Identify which cell holds the provided text, then report its [X, Y] central coordinate. 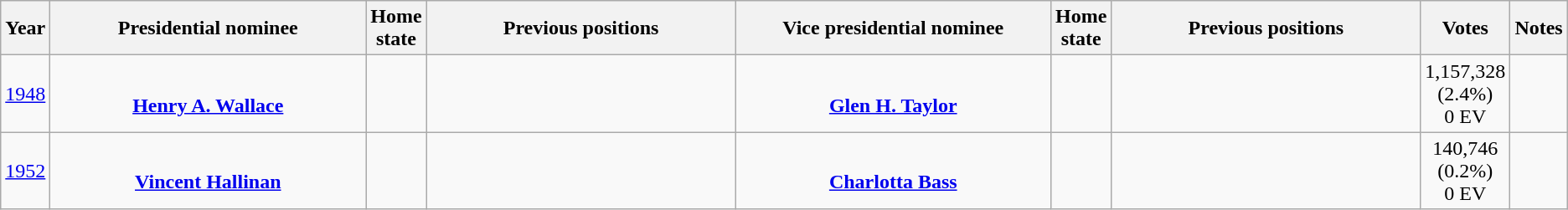
1948 [25, 94]
Vice presidential nominee [893, 28]
Glen H. Taylor [893, 94]
Votes [1466, 28]
Vincent Hallinan [208, 171]
Henry A. Wallace [208, 94]
Year [25, 28]
140,746 (0.2%)0 EV [1466, 171]
1952 [25, 171]
Notes [1539, 28]
Presidential nominee [208, 28]
Charlotta Bass [893, 171]
1,157,328 (2.4%)0 EV [1466, 94]
